Locate the cell with the specified text and output its [x, y] center coordinate. 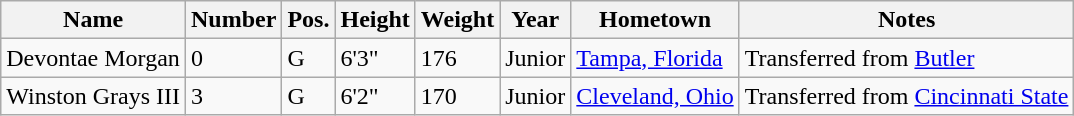
Winston Grays III [94, 96]
Number [233, 20]
Weight [457, 20]
Name [94, 20]
176 [457, 58]
Notes [906, 20]
Cleveland, Ohio [655, 96]
Tampa, Florida [655, 58]
Height [375, 20]
Transferred from Butler [906, 58]
0 [233, 58]
Hometown [655, 20]
6'3" [375, 58]
3 [233, 96]
6'2" [375, 96]
Devontae Morgan [94, 58]
Year [536, 20]
170 [457, 96]
Transferred from Cincinnati State [906, 96]
Pos. [308, 20]
